Scan for the cell matching the given text and deliver its (X, Y) coordinate at center. 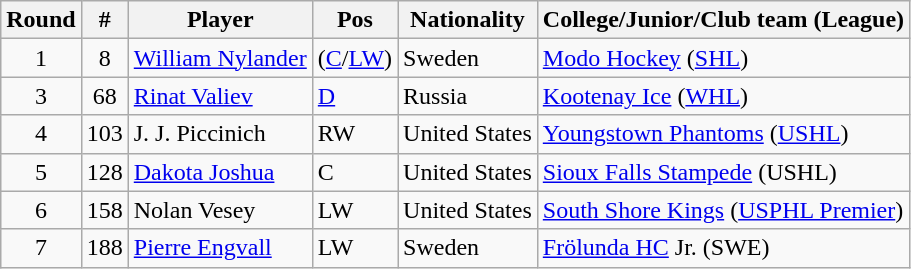
Pierre Engvall (220, 248)
1 (41, 58)
William Nylander (220, 58)
7 (41, 248)
Kootenay Ice (WHL) (723, 96)
5 (41, 172)
158 (104, 210)
103 (104, 134)
Pos (354, 20)
J. J. Piccinich (220, 134)
C (354, 172)
Frölunda HC Jr. (SWE) (723, 248)
College/Junior/Club team (League) (723, 20)
188 (104, 248)
RW (354, 134)
Rinat Valiev (220, 96)
Round (41, 20)
8 (104, 58)
(C/LW) (354, 58)
4 (41, 134)
68 (104, 96)
Nationality (468, 20)
D (354, 96)
6 (41, 210)
Modo Hockey (SHL) (723, 58)
# (104, 20)
128 (104, 172)
Dakota Joshua (220, 172)
3 (41, 96)
Youngstown Phantoms (USHL) (723, 134)
Player (220, 20)
Russia (468, 96)
Sioux Falls Stampede (USHL) (723, 172)
Nolan Vesey (220, 210)
South Shore Kings (USPHL Premier) (723, 210)
